Scan for the cell matching the given text and deliver its (X, Y) coordinate at center. 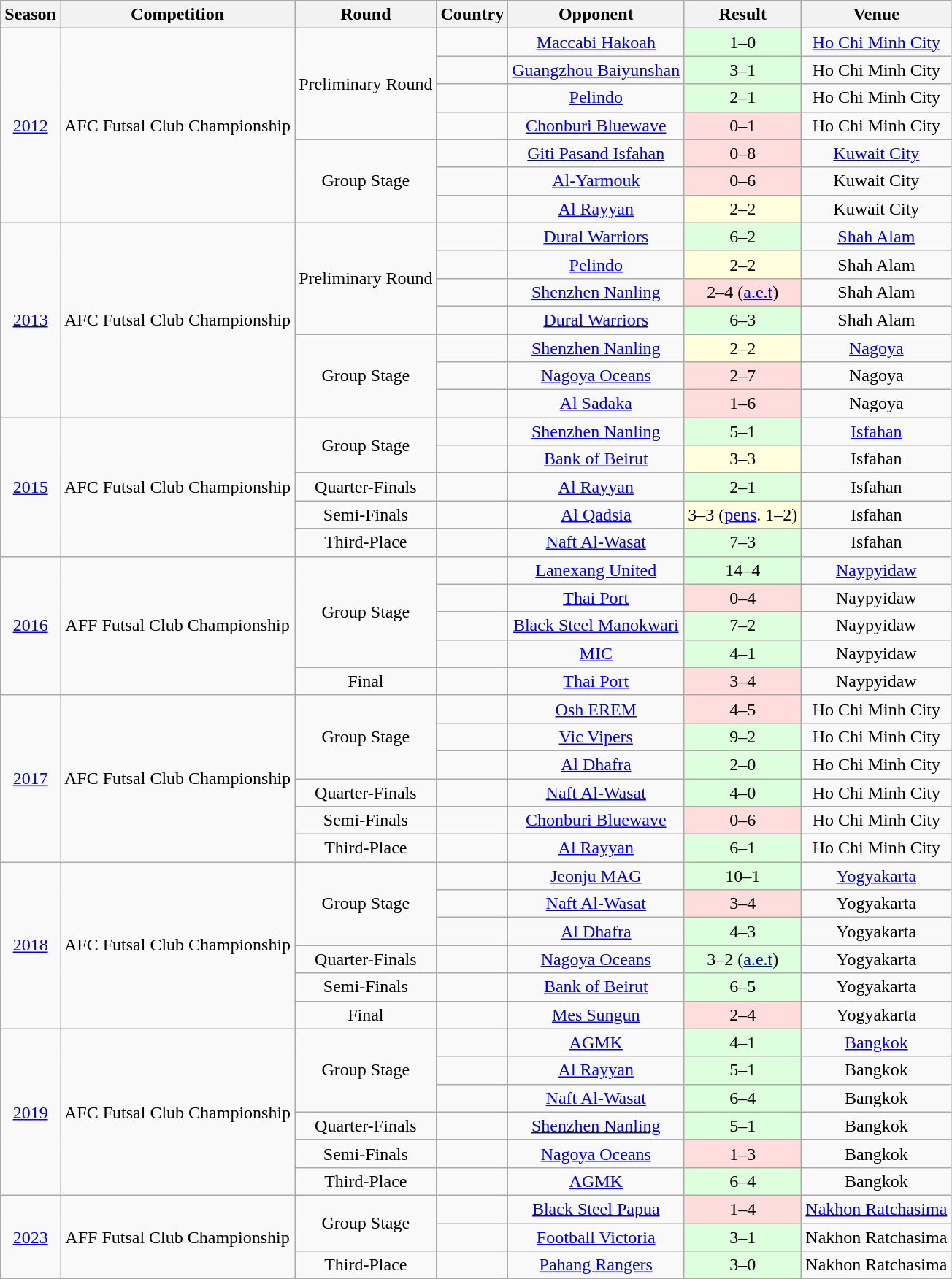
Vic Vipers (596, 737)
Guangzhou Baiyunshan (596, 70)
0–4 (743, 598)
1–4 (743, 1209)
Maccabi Hakoah (596, 42)
1–3 (743, 1153)
2015 (31, 487)
9–2 (743, 737)
2012 (31, 126)
2016 (31, 626)
3–2 (a.e.t) (743, 959)
7–2 (743, 626)
0–1 (743, 126)
Result (743, 15)
3–0 (743, 1265)
2017 (31, 778)
2–0 (743, 764)
Al Sadaka (596, 404)
4–3 (743, 932)
3–3 (pens. 1–2) (743, 515)
6–3 (743, 320)
Lanexang United (596, 570)
4–5 (743, 709)
Osh EREM (596, 709)
2–4 (743, 1015)
4–0 (743, 792)
Season (31, 15)
1–0 (743, 42)
Competition (177, 15)
Jeonju MAG (596, 876)
7–3 (743, 542)
Mes Sungun (596, 1015)
2013 (31, 320)
2–4 (a.e.t) (743, 292)
2–7 (743, 376)
Venue (876, 15)
2023 (31, 1237)
1–6 (743, 404)
14–4 (743, 570)
10–1 (743, 876)
Opponent (596, 15)
Giti Pasand Isfahan (596, 153)
Pahang Rangers (596, 1265)
Round (366, 15)
Al Qadsia (596, 515)
6–1 (743, 848)
Black Steel Manokwari (596, 626)
Football Victoria (596, 1237)
Black Steel Papua (596, 1209)
6–2 (743, 237)
MIC (596, 653)
2018 (31, 945)
0–8 (743, 153)
Al-Yarmouk (596, 181)
Country (472, 15)
6–5 (743, 987)
2019 (31, 1112)
3–3 (743, 459)
